Extract the [x, y] coordinate from the center of the cell holding the provided text.  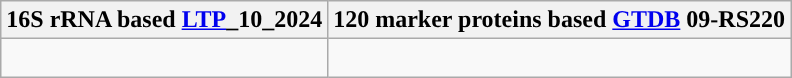
16S rRNA based LTP_10_2024 [164, 20]
120 marker proteins based GTDB 09-RS220 [560, 20]
